Return (x, y) of the center of cell containing provided text 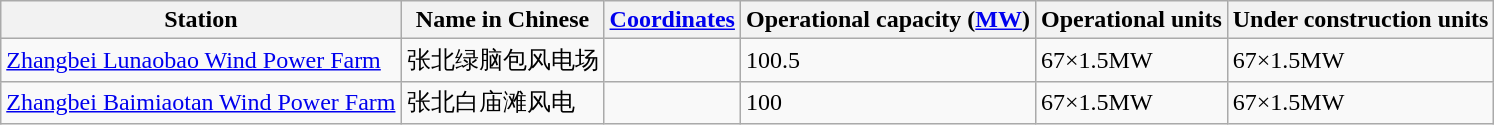
100 (888, 102)
Under construction units (1360, 20)
Zhangbei Lunaobao Wind Power Farm (201, 60)
张北绿脑包风电场 (502, 60)
Operational capacity (MW) (888, 20)
100.5 (888, 60)
Station (201, 20)
Coordinates (672, 20)
Name in Chinese (502, 20)
张北白庙滩风电 (502, 102)
Zhangbei Baimiaotan Wind Power Farm (201, 102)
Operational units (1131, 20)
